Locate the cell with the specified text and output its [x, y] center coordinate. 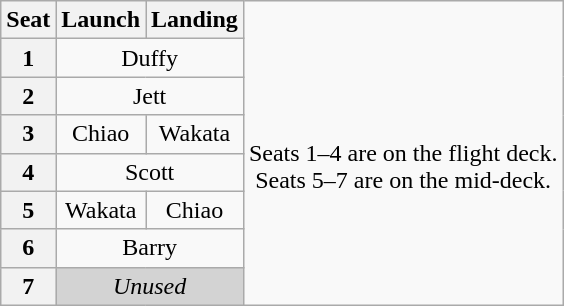
Unused [150, 286]
Launch [101, 20]
Jett [150, 96]
6 [28, 248]
4 [28, 172]
Seats 1–4 are on the flight deck.Seats 5–7 are on the mid-deck. [403, 153]
2 [28, 96]
Barry [150, 248]
Scott [150, 172]
Seat [28, 20]
7 [28, 286]
Landing [195, 20]
5 [28, 210]
3 [28, 134]
1 [28, 58]
Duffy [150, 58]
